Determine the [x, y] coordinate at the center of the cell enclosing the given text.  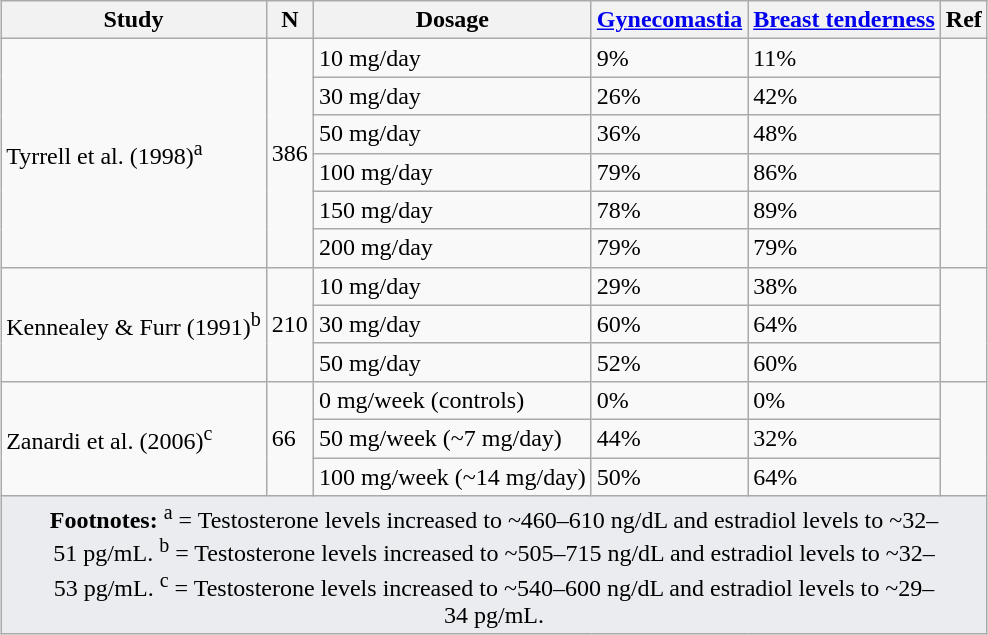
11% [844, 58]
100 mg/day [452, 172]
386 [290, 153]
Ref [964, 20]
Kennealey & Furr (1991)b [134, 324]
50 mg/week (~7 mg/day) [452, 438]
9% [669, 58]
89% [844, 210]
42% [844, 96]
26% [669, 96]
100 mg/week (~14 mg/day) [452, 477]
200 mg/day [452, 248]
N [290, 20]
38% [844, 286]
150 mg/day [452, 210]
48% [844, 134]
Zanardi et al. (2006)c [134, 438]
Dosage [452, 20]
210 [290, 324]
29% [669, 286]
Tyrrell et al. (1998)a [134, 153]
50% [669, 477]
32% [844, 438]
44% [669, 438]
66 [290, 438]
Breast tenderness [844, 20]
Study [134, 20]
86% [844, 172]
78% [669, 210]
0 mg/week (controls) [452, 400]
36% [669, 134]
52% [669, 362]
Gynecomastia [669, 20]
